From the cell containing the given text, extract its center point as [x, y] coordinate. 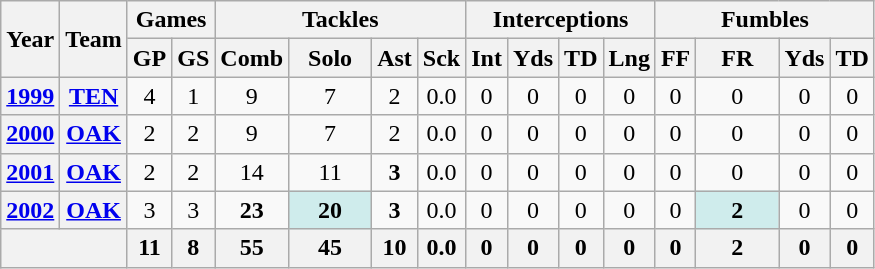
2001 [30, 172]
1999 [30, 96]
GS [194, 58]
Tackles [340, 20]
23 [252, 210]
55 [252, 248]
20 [330, 210]
Fumbles [764, 20]
10 [395, 248]
Lng [629, 58]
2000 [30, 134]
4 [149, 96]
Int [487, 58]
Ast [395, 58]
Comb [252, 58]
Year [30, 39]
FF [675, 58]
FR [738, 58]
45 [330, 248]
TEN [94, 96]
2002 [30, 210]
8 [194, 248]
Solo [330, 58]
GP [149, 58]
Team [94, 39]
Sck [441, 58]
14 [252, 172]
1 [194, 96]
Games [170, 20]
Interceptions [561, 20]
